Provide the (x, y) coordinate of the cell's center where the given text is located.  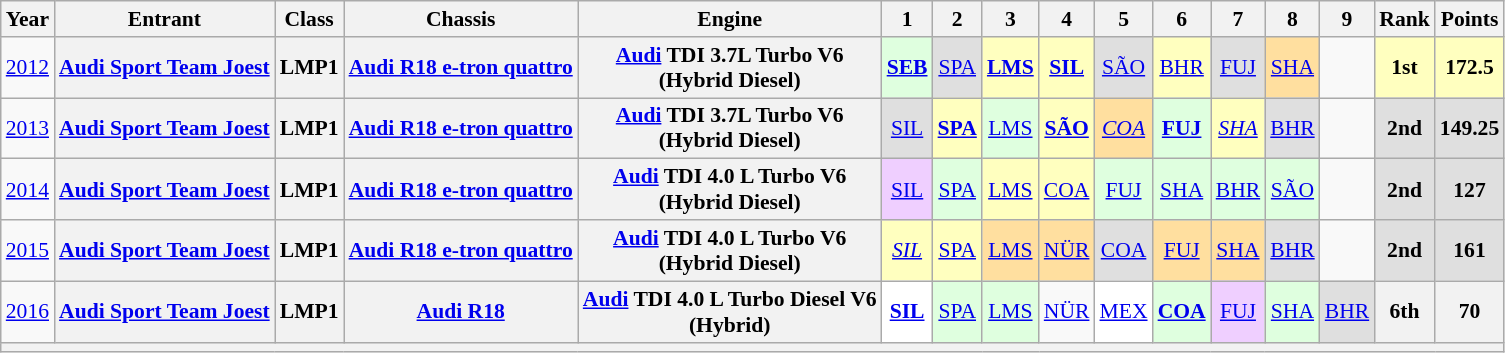
3 (1010, 19)
2015 (28, 250)
Year (28, 19)
6th (1404, 312)
6 (1182, 19)
172.5 (1470, 68)
5 (1123, 19)
9 (1348, 19)
MEX (1123, 312)
2014 (28, 190)
Points (1470, 19)
1st (1404, 68)
2016 (28, 312)
149.25 (1470, 128)
127 (1470, 190)
Chassis (461, 19)
2012 (28, 68)
2013 (28, 128)
Class (310, 19)
161 (1470, 250)
70 (1470, 312)
Engine (730, 19)
Rank (1404, 19)
Entrant (164, 19)
4 (1067, 19)
1 (908, 19)
8 (1292, 19)
7 (1238, 19)
SEB (908, 68)
Audi TDI 4.0 L Turbo Diesel V6(Hybrid) (730, 312)
Audi R18 (461, 312)
2 (958, 19)
